Extract the (X, Y) coordinate from the center of the cell holding the provided text.  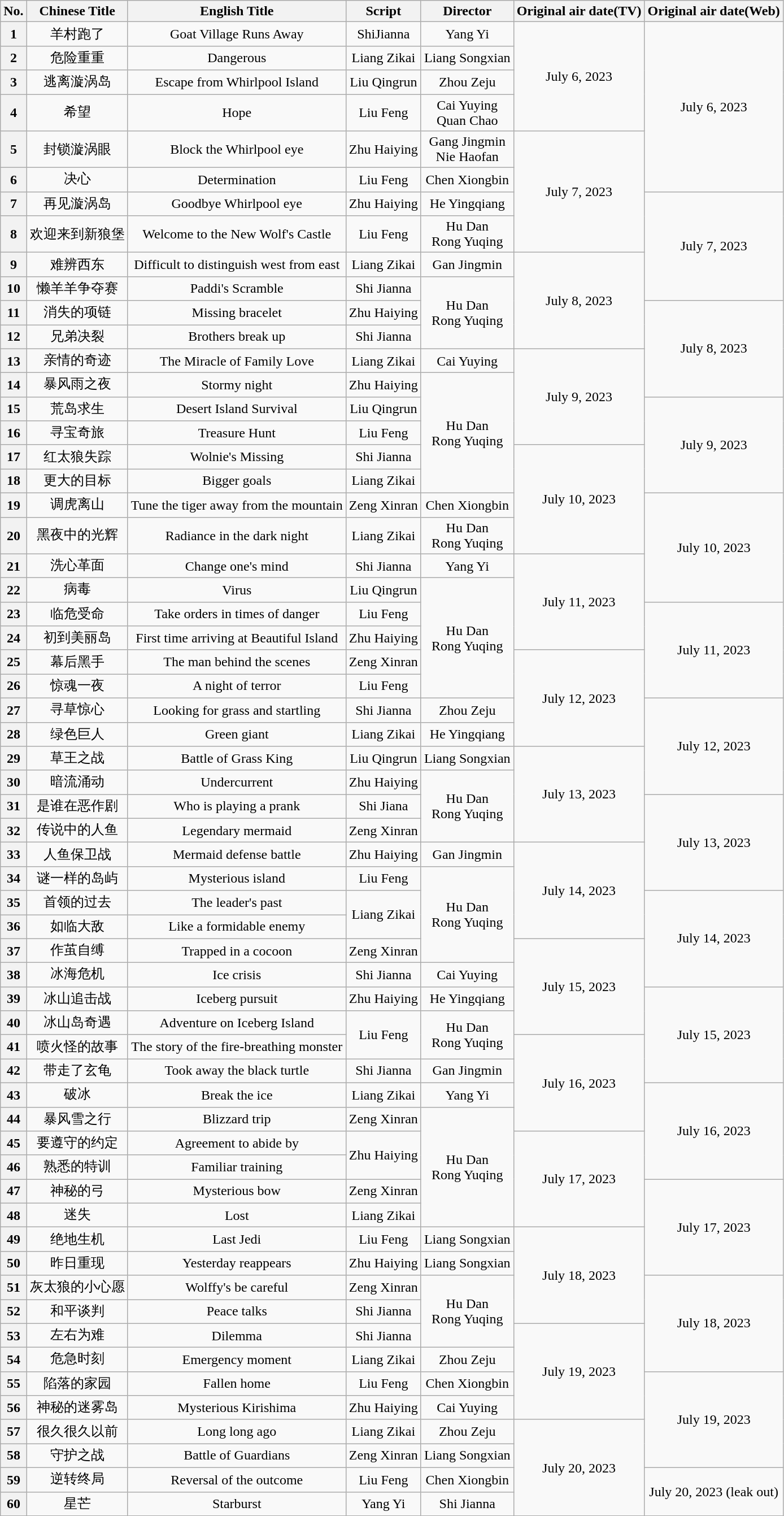
Trapped in a cocoon (237, 950)
Who is playing a prank (237, 807)
10 (14, 288)
Brothers break up (237, 337)
Shi Jiana (383, 807)
作茧自缚 (77, 950)
Change one's mind (237, 566)
惊魂一夜 (77, 686)
冰山岛奇遇 (77, 1023)
逆转终局 (77, 1479)
53 (14, 1336)
昨日重现 (77, 1263)
44 (14, 1119)
Paddi's Scramble (237, 288)
54 (14, 1359)
Dangerous (237, 58)
41 (14, 1046)
24 (14, 638)
The Miracle of Family Love (237, 360)
人鱼保卫战 (77, 854)
Tune the tiger away from the mountain (237, 505)
暗流涌动 (77, 782)
6 (14, 180)
51 (14, 1287)
55 (14, 1383)
Peace talks (237, 1312)
左右为难 (77, 1336)
July 20, 2023 (leak out) (714, 1492)
Looking for grass and startling (237, 710)
Director (467, 11)
38 (14, 975)
初到美丽岛 (77, 638)
48 (14, 1215)
更大的目标 (77, 481)
18 (14, 481)
Stormy night (237, 385)
Fallen home (237, 1383)
Undercurrent (237, 782)
Missing bracelet (237, 313)
Gang JingminNie Haofan (467, 149)
是谁在恶作剧 (77, 807)
23 (14, 614)
消失的项链 (77, 313)
兄弟决裂 (77, 337)
13 (14, 360)
Escape from Whirlpool Island (237, 82)
欢迎来到新狼堡 (77, 234)
July 20, 2023 (579, 1467)
Treasure Hunt (237, 433)
19 (14, 505)
Battle of Guardians (237, 1456)
Starburst (237, 1504)
8 (14, 234)
黑夜中的光辉 (77, 536)
Cai YuyingQuan Chao (467, 112)
Battle of Grass King (237, 758)
危险重重 (77, 58)
14 (14, 385)
33 (14, 854)
12 (14, 337)
First time arriving at Beautiful Island (237, 638)
寻宝奇旅 (77, 433)
25 (14, 662)
熟悉的特训 (77, 1167)
34 (14, 878)
Chinese Title (77, 11)
首领的过去 (77, 903)
28 (14, 735)
荒岛求生 (77, 409)
1 (14, 34)
49 (14, 1240)
26 (14, 686)
如临大敌 (77, 927)
5 (14, 149)
No. (14, 11)
57 (14, 1432)
9 (14, 264)
冰山追击战 (77, 999)
Green giant (237, 735)
40 (14, 1023)
很久很久以前 (77, 1432)
难辨西东 (77, 264)
58 (14, 1456)
守护之战 (77, 1456)
The man behind the scenes (237, 662)
草王之战 (77, 758)
46 (14, 1167)
神秘的迷雾岛 (77, 1408)
Iceberg pursuit (237, 999)
希望 (77, 112)
21 (14, 566)
11 (14, 313)
Adventure on Iceberg Island (237, 1023)
红太狼失踪 (77, 457)
病毒 (77, 590)
15 (14, 409)
灰太狼的小心愿 (77, 1287)
37 (14, 950)
Blizzard trip (237, 1119)
封锁漩涡眼 (77, 149)
Break the ice (237, 1095)
42 (14, 1071)
陷落的家园 (77, 1383)
56 (14, 1408)
Mermaid defense battle (237, 854)
Take orders in times of danger (237, 614)
Virus (237, 590)
暴风雨之夜 (77, 385)
懒羊羊争夺赛 (77, 288)
Difficult to distinguish west from east (237, 264)
39 (14, 999)
迷失 (77, 1215)
亲情的奇迹 (77, 360)
60 (14, 1504)
22 (14, 590)
17 (14, 457)
45 (14, 1144)
Long long ago (237, 1432)
50 (14, 1263)
Emergency moment (237, 1359)
Welcome to the New Wolf's Castle (237, 234)
29 (14, 758)
羊村跑了 (77, 34)
4 (14, 112)
Mysterious Kirishima (237, 1408)
Mysterious bow (237, 1191)
喷火怪的故事 (77, 1046)
寻草惊心 (77, 710)
神秘的弓 (77, 1191)
决心 (77, 180)
Dilemma (237, 1336)
32 (14, 831)
Bigger goals (237, 481)
Goodbye Whirlpool eye (237, 203)
The leader's past (237, 903)
星芒 (77, 1504)
带走了玄龟 (77, 1071)
43 (14, 1095)
Ice crisis (237, 975)
20 (14, 536)
36 (14, 927)
Wolffy's be careful (237, 1287)
English Title (237, 11)
幕后黑手 (77, 662)
16 (14, 433)
27 (14, 710)
Radiance in the dark night (237, 536)
和平谈判 (77, 1312)
再见漩涡岛 (77, 203)
Goat Village Runs Away (237, 34)
Original air date(Web) (714, 11)
Lost (237, 1215)
Determination (237, 180)
ShiJianna (383, 34)
Reversal of the outcome (237, 1479)
洗心革面 (77, 566)
破冰 (77, 1095)
59 (14, 1479)
Original air date(TV) (579, 11)
要遵守的约定 (77, 1144)
临危受命 (77, 614)
The story of the fire-breathing monster (237, 1046)
7 (14, 203)
3 (14, 82)
暴风雪之行 (77, 1119)
Script (383, 11)
Mysterious island (237, 878)
冰海危机 (77, 975)
Agreement to abide by (237, 1144)
47 (14, 1191)
A night of terror (237, 686)
Familiar training (237, 1167)
Hope (237, 112)
绝地生机 (77, 1240)
Desert Island Survival (237, 409)
传说中的人鱼 (77, 831)
调虎离山 (77, 505)
35 (14, 903)
30 (14, 782)
逃离漩涡岛 (77, 82)
31 (14, 807)
Legendary mermaid (237, 831)
谜一样的岛屿 (77, 878)
Took away the black turtle (237, 1071)
Block the Whirlpool eye (237, 149)
Wolnie's Missing (237, 457)
危急时刻 (77, 1359)
Yesterday reappears (237, 1263)
2 (14, 58)
Like a formidable enemy (237, 927)
Last Jedi (237, 1240)
绿色巨人 (77, 735)
52 (14, 1312)
